Detect which cell encompasses the target text, then output its (X, Y) center coordinate. 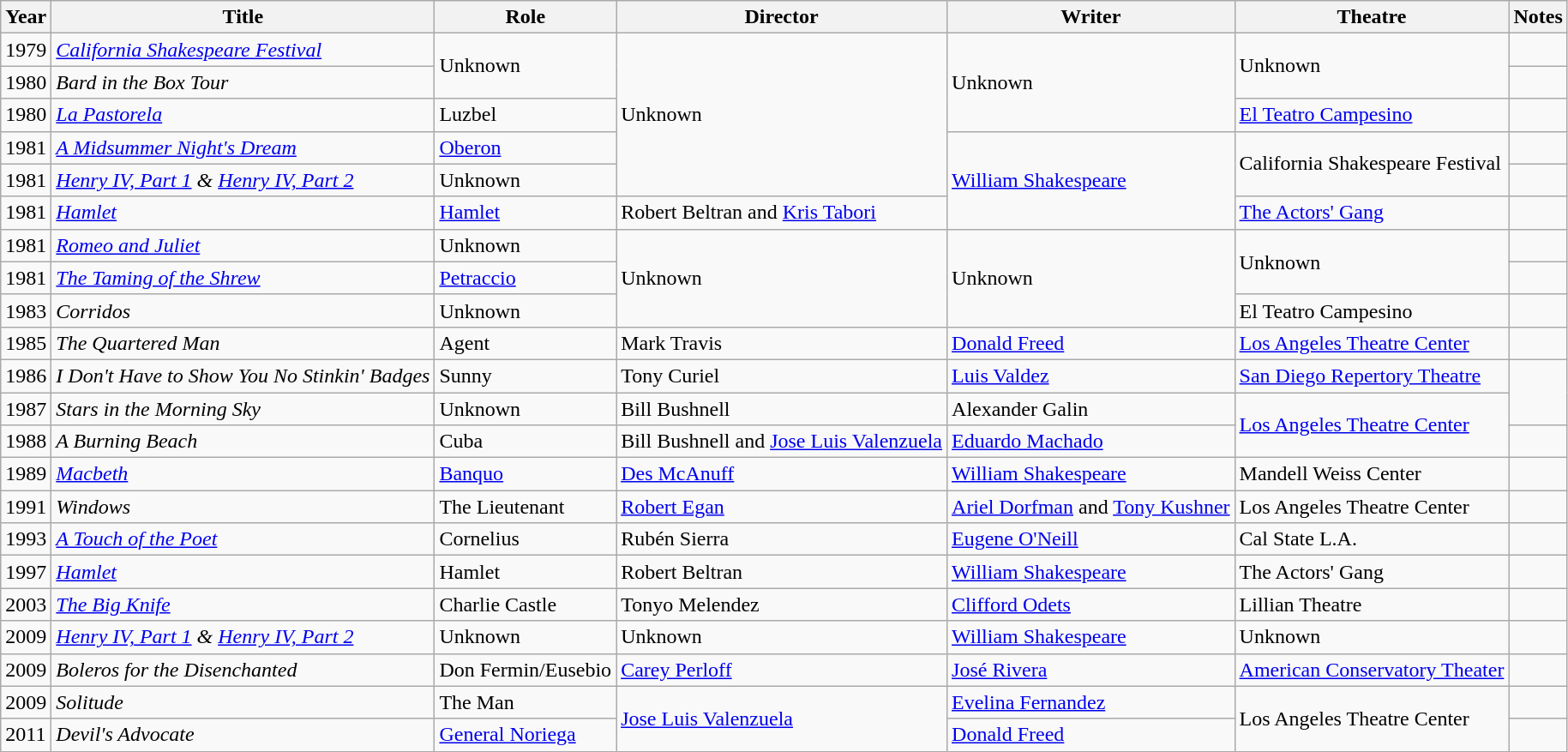
Robert Egan (782, 507)
Rubén Sierra (782, 539)
Charlie Castle (526, 605)
Des McAnuff (782, 474)
General Noriega (526, 735)
A Burning Beach (243, 442)
1979 (26, 50)
The Taming of the Shrew (243, 278)
American Conservatory Theater (1372, 670)
1987 (26, 409)
Cal State L.A. (1372, 539)
Romeo and Juliet (243, 245)
Oberon (526, 147)
Corridos (243, 310)
Stars in the Morning Sky (243, 409)
Title (243, 17)
1985 (26, 343)
Solitude (243, 702)
José Rivera (1091, 670)
Mark Travis (782, 343)
Bard in the Box Tour (243, 82)
Notes (1538, 17)
Writer (1091, 17)
The Man (526, 702)
Bill Bushnell (782, 409)
Director (782, 17)
Jose Luis Valenzuela (782, 719)
Alexander Galin (1091, 409)
Lillian Theatre (1372, 605)
Robert Beltran (782, 572)
Luzbel (526, 115)
1983 (26, 310)
Ariel Dorfman and Tony Kushner (1091, 507)
Carey Perloff (782, 670)
Cuba (526, 442)
Luis Valdez (1091, 376)
Eduardo Machado (1091, 442)
Windows (243, 507)
Tony Curiel (782, 376)
2011 (26, 735)
I Don't Have to Show You No Stinkin' Badges (243, 376)
Tonyo Melendez (782, 605)
The Quartered Man (243, 343)
The Lieutenant (526, 507)
Devil's Advocate (243, 735)
Petraccio (526, 278)
A Touch of the Poet (243, 539)
1989 (26, 474)
Clifford Odets (1091, 605)
Bill Bushnell and Jose Luis Valenzuela (782, 442)
Mandell Weiss Center (1372, 474)
San Diego Repertory Theatre (1372, 376)
Don Fermin/Eusebio (526, 670)
2003 (26, 605)
A Midsummer Night's Dream (243, 147)
1988 (26, 442)
Role (526, 17)
Evelina Fernandez (1091, 702)
1993 (26, 539)
La Pastorela (243, 115)
The Big Knife (243, 605)
Banquo (526, 474)
Boleros for the Disenchanted (243, 670)
Macbeth (243, 474)
Robert Beltran and Kris Tabori (782, 213)
Cornelius (526, 539)
Eugene O'Neill (1091, 539)
1997 (26, 572)
Agent (526, 343)
Theatre (1372, 17)
Year (26, 17)
1986 (26, 376)
Sunny (526, 376)
1991 (26, 507)
